Scan for the cell matching the given text and deliver its [x, y] coordinate at center. 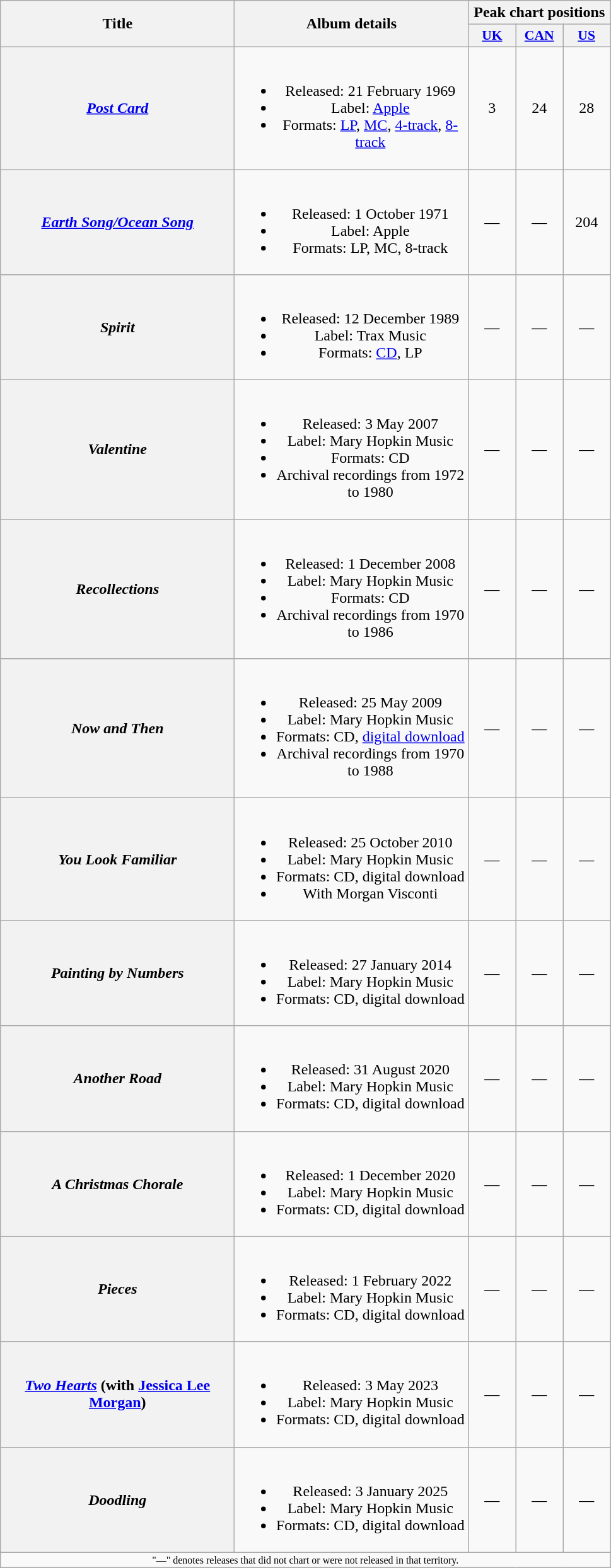
204 [586, 222]
Released: 1 December 2008Label: Mary Hopkin MusicFormats: CDArchival recordings from 1970 to 1986 [352, 589]
Now and Then [117, 729]
Released: 27 January 2014Label: Mary Hopkin MusicFormats: CD, digital download [352, 973]
A Christmas Chorale [117, 1184]
Post Card [117, 108]
Released: 25 October 2010Label: Mary Hopkin MusicFormats: CD, digital downloadWith Morgan Visconti [352, 859]
Two Hearts (with Jessica Lee Morgan) [117, 1395]
Doodling [117, 1499]
Released: 3 May 2007Label: Mary Hopkin MusicFormats: CDArchival recordings from 1972 to 1980 [352, 450]
Released: 25 May 2009Label: Mary Hopkin MusicFormats: CD, digital downloadArchival recordings from 1970 to 1988 [352, 729]
CAN [540, 36]
Released: 21 February 1969Label: AppleFormats: LP, MC, 4-track, 8-track [352, 108]
28 [586, 108]
Title [117, 24]
3 [492, 108]
Earth Song/Ocean Song [117, 222]
Recollections [117, 589]
Another Road [117, 1078]
Released: 1 February 2022Label: Mary Hopkin MusicFormats: CD, digital download [352, 1289]
US [586, 36]
You Look Familiar [117, 859]
Valentine [117, 450]
Pieces [117, 1289]
UK [492, 36]
24 [540, 108]
Released: 1 December 2020Label: Mary Hopkin MusicFormats: CD, digital download [352, 1184]
Released: 31 August 2020Label: Mary Hopkin MusicFormats: CD, digital download [352, 1078]
Released: 12 December 1989Label: Trax MusicFormats: CD, LP [352, 328]
Spirit [117, 328]
Album details [352, 24]
Peak chart positions [540, 13]
Painting by Numbers [117, 973]
Released: 3 May 2023Label: Mary Hopkin MusicFormats: CD, digital download [352, 1395]
Released: 3 January 2025Label: Mary Hopkin MusicFormats: CD, digital download [352, 1499]
Released: 1 October 1971Label: AppleFormats: LP, MC, 8-track [352, 222]
"—" denotes releases that did not chart or were not released in that territory. [305, 1560]
